Return the [X, Y] coordinate for the center point of the cell that contains the specified text.  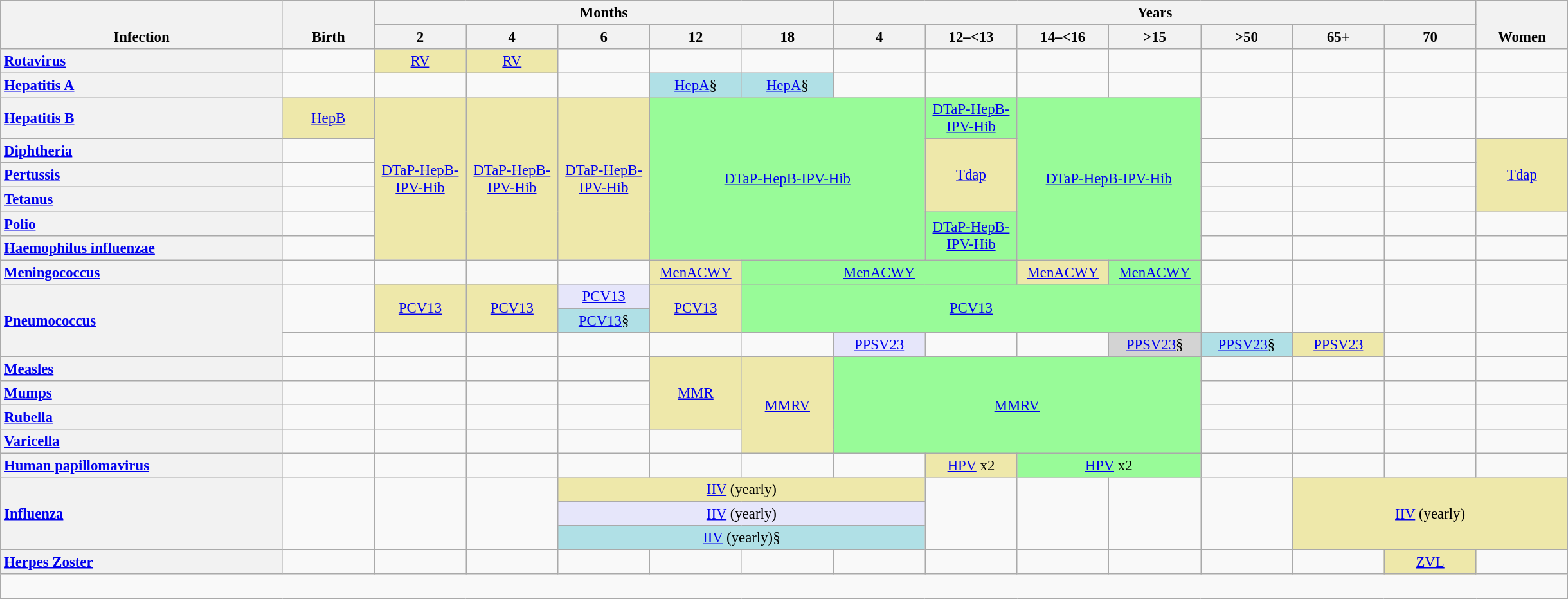
Herpes Zoster [141, 562]
Haemophilus influenzae [141, 248]
Mumps [141, 393]
Months [604, 13]
PCV13§ [604, 320]
14–<16 [1063, 37]
Tetanus [141, 199]
70 [1430, 37]
Women [1522, 24]
ZVL [1430, 562]
12–<13 [971, 37]
>50 [1247, 37]
Hepatitis B [141, 118]
Pertussis [141, 175]
Rubella [141, 417]
Polio [141, 223]
IIV (yearly)§ [742, 538]
Influenza [141, 513]
Varicella [141, 441]
Years [1155, 13]
Birth [328, 24]
Diphtheria [141, 151]
2 [420, 37]
Meningococcus [141, 272]
Measles [141, 369]
Infection [141, 24]
18 [787, 37]
Pneumococcus [141, 320]
MMR [696, 392]
12 [696, 37]
>15 [1155, 37]
Human papillomavirus [141, 465]
HepB [328, 118]
65+ [1338, 37]
Hepatitis A [141, 86]
6 [604, 37]
Rotavirus [141, 61]
